Locate the cell with the specified text and output its [x, y] center coordinate. 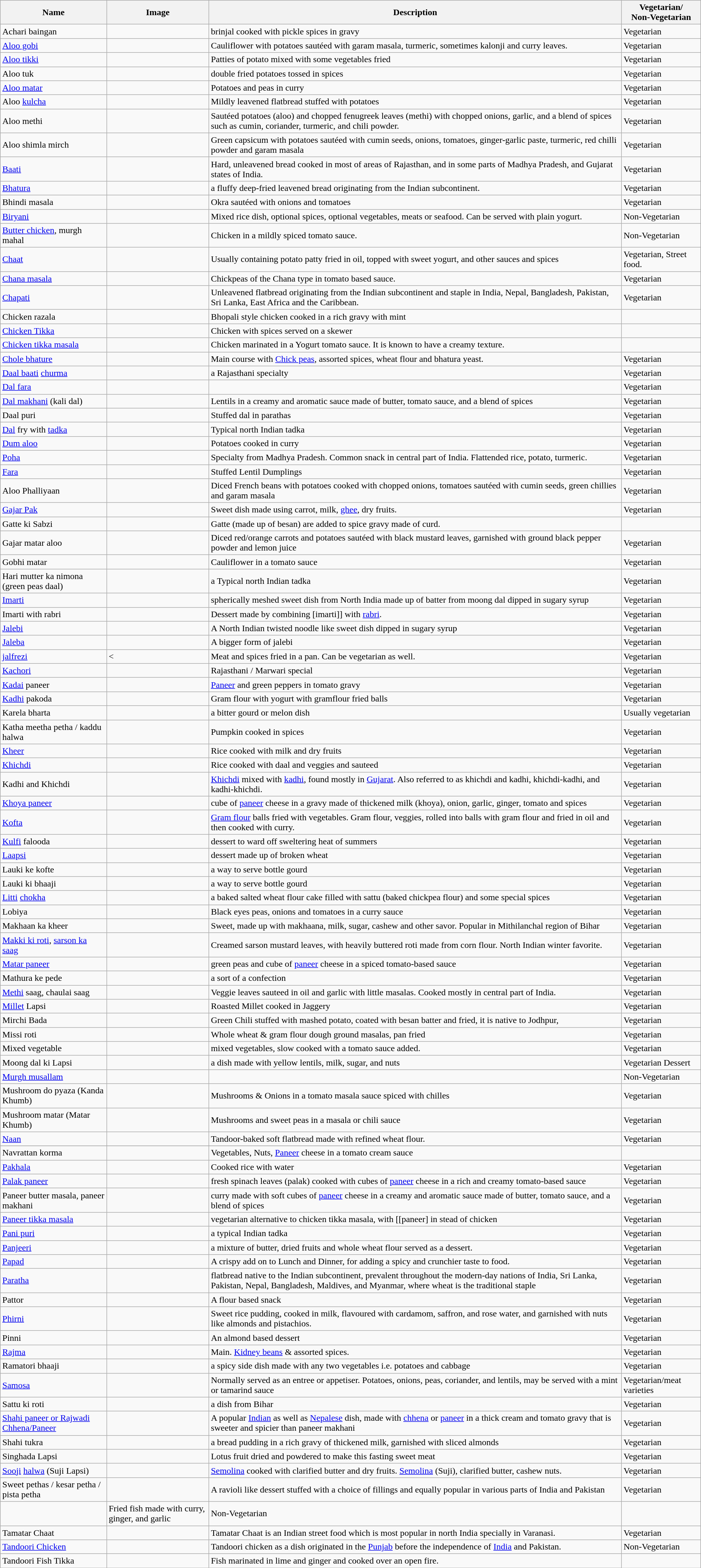
Papad [54, 1262]
Aloo tuk [54, 74]
green peas and cube of paneer cheese in a spiced tomato-based sauce [415, 964]
a spicy side dish made with any two vegetables i.e. potatoes and cabbage [415, 1366]
Dal makhani (kali dal) [54, 401]
Potatoes and peas in curry [415, 88]
Semolina cooked with clarified butter and dry fruits. Semolina (Suji), clarified butter, cashew nuts. [415, 1470]
Kulfi falooda [54, 841]
Rajasthani / Marwari special [415, 670]
Chicken with spices served on a skewer [415, 331]
Khichdi [54, 765]
Aloo gobi [54, 46]
Millet Lapsi [54, 1006]
Aloo matar [54, 88]
Rice cooked with daal and veggies and sauteed [415, 765]
Mixed rice dish, optional spices, optional vegetables, meats or seafood. Can be served with plain yogurt. [415, 216]
Lotus fruit dried and powdered to make this fasting sweet meat [415, 1456]
Hari mutter ka nimona (green peas daal) [54, 581]
Sweet, made up with makhaana, milk, sugar, cashew and other savor. Popular in Mithilanchal region of Bihar [415, 926]
Cauliflower in a tomato sauce [415, 562]
Shahi tukra [54, 1442]
Aloo shimla mirch [54, 145]
Fish marinated in lime and ginger and cooked over an open fire. [415, 1561]
Cooked rice with water [415, 1167]
Kadai paneer [54, 684]
Imarti [54, 600]
Typical north Indian tadka [415, 429]
Matar paneer [54, 964]
Dal fara [54, 387]
Murgh musallam [54, 1077]
Kofta [54, 822]
Missi roti [54, 1034]
a baked salted wheat flour cake filled with sattu (baked chickpea flour) and some special spices [415, 898]
Sooji halwa (Suji Lapsi) [54, 1470]
Patties of potato mixed with some vegetables fried [415, 60]
Green capsicum with potatoes sautéed with cumin seeds, onions, tomatoes, ginger-garlic paste, turmeric, red chilli powder and garam masala [415, 145]
A crispy add on to Lunch and Dinner, for adding a spicy and crunchier taste to food. [415, 1262]
curry made with soft cubes of paneer cheese in a creamy and aromatic sauce made of butter, tomato sauce, and a blend of spices [415, 1200]
Main course with Chick peas, assorted spices, wheat flour and bhatura yeast. [415, 359]
Tandoori chicken as a dish originated in the Punjab before the independence of India and Pakistan. [415, 1547]
Usually vegetarian [661, 713]
A flour based snack [415, 1300]
Methi saag, chaulai saag [54, 992]
Chicken tikka masala [54, 345]
Bhindi masala [54, 202]
Diced French beans with potatoes cooked with chopped onions, tomatoes sautéed with cumin seeds, green chillies and garam masala [415, 491]
Meat and spices fried in a pan. Can be vegetarian as well. [415, 656]
Imarti with rabri [54, 614]
Lentils in a creamy and aromatic sauce made of butter, tomato sauce, and a blend of spices [415, 401]
Chole bhature [54, 359]
Pakhala [54, 1167]
A bigger form of jalebi [415, 642]
Biryani [54, 216]
Roasted Millet cooked in Jaggery [415, 1006]
Jalebi [54, 628]
jalfrezi [54, 656]
a dish made with yellow lentils, milk, sugar, and nuts [415, 1063]
Chicken Tikka [54, 331]
Vegetarian Dessert [661, 1063]
Gajar Pak [54, 510]
dessert to ward off sweltering heat of summers [415, 841]
Paneer butter masala, paneer makhani [54, 1200]
Aloo Phalliyaan [54, 491]
Gram flour balls fried with vegetables. Gram flour, veggies, rolled into balls with gram flour and fried in oil and then cooked with curry. [415, 822]
Navrattan korma [54, 1153]
fresh spinach leaves (palak) cooked with cubes of paneer cheese in a rich and creamy tomato-based sauce [415, 1181]
Mushroom do pyaza (Kanda Khumb) [54, 1096]
Tamatar Chaat [54, 1533]
Makki ki roti, sarson ka saag [54, 945]
Chicken in a mildly spiced tomato sauce. [415, 235]
Chapati [54, 297]
dessert made up of broken wheat [415, 855]
Mushrooms & Onions in a tomato masala sauce spiced with chilles [415, 1096]
Aloo kulcha [54, 102]
a fluffy deep-fried leavened bread originating from the Indian subcontinent. [415, 188]
Sweet dish made using carrot, milk, ghee, dry fruits. [415, 510]
Tandoori Fish Tikka [54, 1561]
Whole wheat & gram flour dough ground masalas, pan fried [415, 1034]
Kheer [54, 751]
Lauki ki bhaaji [54, 884]
Makhaan ka kheer [54, 926]
Achari baingan [54, 31]
Creamed sarson mustard leaves, with heavily buttered roti made from corn flour. North Indian winter favorite. [415, 945]
Fried fish made with curry, ginger, and garlic [158, 1513]
Mixed vegetable [54, 1049]
Tamatar Chaat is an Indian street food which is most popular in north India specially in Varanasi. [415, 1533]
a mixture of butter, dried fruits and whole wheat flour served as a dessert. [415, 1247]
Dal fry with tadka [54, 429]
Gajar matar aloo [54, 543]
Palak paneer [54, 1181]
Vegetables, Nuts, Paneer cheese in a tomato cream sauce [415, 1153]
Naan [54, 1139]
spherically meshed sweet dish from North India made up of batter from moong dal dipped in sugary syrup [415, 600]
double fried potatoes tossed in spices [415, 74]
Daal baati churma [54, 373]
vegetarian alternative to chicken tikka masala, with [[paneer] in stead of chicken [415, 1219]
Dessert made by combining [imarti]] with rabri. [415, 614]
a typical Indian tadka [415, 1233]
Usually containing potato patty fried in oil, topped with sweet yogurt, and other sauces and spices [415, 260]
Tandoor-baked soft flatbread made with refined wheat flour. [415, 1139]
Chicken razala [54, 317]
a Typical north Indian tadka [415, 581]
Sattu ki roti [54, 1404]
Gobhi matar [54, 562]
Vegetarian, Street food. [661, 260]
Dum aloo [54, 443]
Mushrooms and sweet peas in a masala or chili sauce [415, 1120]
Baati [54, 169]
Bhatura [54, 188]
An almond based dessert [415, 1338]
Normally served as an entree or appetiser. Potatoes, onions, peas, coriander, and lentils, may be served with a mint or tamarind sauce [415, 1385]
Tandoori Chicken [54, 1547]
Pattor [54, 1300]
Mildly leavened flatbread stuffed with potatoes [415, 102]
brinjal cooked with pickle spices in gravy [415, 31]
Mushroom matar (Matar Khumb) [54, 1120]
cube of paneer cheese in a gravy made of thickened milk (khoya), onion, garlic, ginger, tomato and spices [415, 803]
Paneer tikka masala [54, 1219]
Chicken marinated in a Yogurt tomato sauce. It is known to have a creamy texture. [415, 345]
Description [415, 13]
Gram flour with yogurt with gramflour fried balls [415, 699]
Kadhi and Khichdi [54, 784]
Vegetarian/meat varieties [661, 1385]
Bhopali style chicken cooked in a rich gravy with mint [415, 317]
Sweet pethas / kesar petha / pista petha [54, 1490]
Gatte ki Sabzi [54, 524]
a Rajasthani specialty [415, 373]
Litti chokha [54, 898]
Panjeeri [54, 1247]
Aloo tikki [54, 60]
< [158, 656]
Chaat [54, 260]
a bread pudding in a rich gravy of thickened milk, garnished with sliced almonds [415, 1442]
Pinni [54, 1338]
Black eyes peas, onions and tomatoes in a curry sauce [415, 912]
Stuffed Lentil Dumplings [415, 472]
Hard, unleavened bread cooked in most of areas of Rajasthan, and in some parts of Madhya Pradesh, and Gujarat states of India. [415, 169]
Samosa [54, 1385]
a sort of a confection [415, 978]
Paneer and green peppers in tomato gravy [415, 684]
Rajma [54, 1352]
Daal puri [54, 415]
Name [54, 13]
Shahi paneer or Rajwadi Chhena/Paneer [54, 1423]
Laapsi [54, 855]
Phirni [54, 1319]
Lobiya [54, 912]
Image [158, 13]
Green Chili stuffed with mashed potato, coated with besan batter and fried, it is native to Jodhpur, [415, 1020]
Potatoes cooked in curry [415, 443]
Stuffed dal in parathas [415, 415]
Singhada Lapsi [54, 1456]
Katha meetha petha / kaddu halwa [54, 732]
Karela bharta [54, 713]
Jaleba [54, 642]
Cauliflower with potatoes sautéed with garam masala, turmeric, sometimes kalonji and curry leaves. [415, 46]
Chana masala [54, 279]
Khoya paneer [54, 803]
Paratha [54, 1281]
Lauki ke kofte [54, 869]
Rice cooked with milk and dry fruits [415, 751]
Okra sautéed with onions and tomatoes [415, 202]
Fara [54, 472]
Veggie leaves sauteed in oil and garlic with little masalas. Cooked mostly in central part of India. [415, 992]
Specialty from Madhya Pradesh. Common snack in central part of India. Flattended rice, potato, turmeric. [415, 457]
Pani puri [54, 1233]
Butter chicken, murgh mahal [54, 235]
Ramatori bhaaji [54, 1366]
Mathura ke pede [54, 978]
Kadhi pakoda [54, 699]
Kachori [54, 670]
a dish from Bihar [415, 1404]
Pumpkin cooked in spices [415, 732]
Diced red/orange carrots and potatoes sautéed with black mustard leaves, garnished with ground black pepper powder and lemon juice [415, 543]
Poha [54, 457]
Mirchi Bada [54, 1020]
Chickpeas of the Chana type in tomato based sauce. [415, 279]
A North Indian twisted noodle like sweet dish dipped in sugary syrup [415, 628]
Khichdi mixed with kadhi, found mostly in Gujarat. Also referred to as khichdi and kadhi, khichdi-kadhi, and kadhi-khichdi. [415, 784]
Sweet rice pudding, cooked in milk, flavoured with cardamom, saffron, and rose water, and garnished with nuts like almonds and pistachios. [415, 1319]
mixed vegetables, slow cooked with a tomato sauce added. [415, 1049]
Gatte (made up of besan) are added to spice gravy made of curd. [415, 524]
A ravioli like dessert stuffed with a choice of fillings and equally popular in various parts of India and Pakistan [415, 1490]
Moong dal ki Lapsi [54, 1063]
Aloo methi [54, 121]
Vegetarian/Non-Vegetarian [661, 13]
Main. Kidney beans & assorted spices. [415, 1352]
a bitter gourd or melon dish [415, 713]
